Determine the [X, Y] coordinate at the center of the cell enclosing the given text.  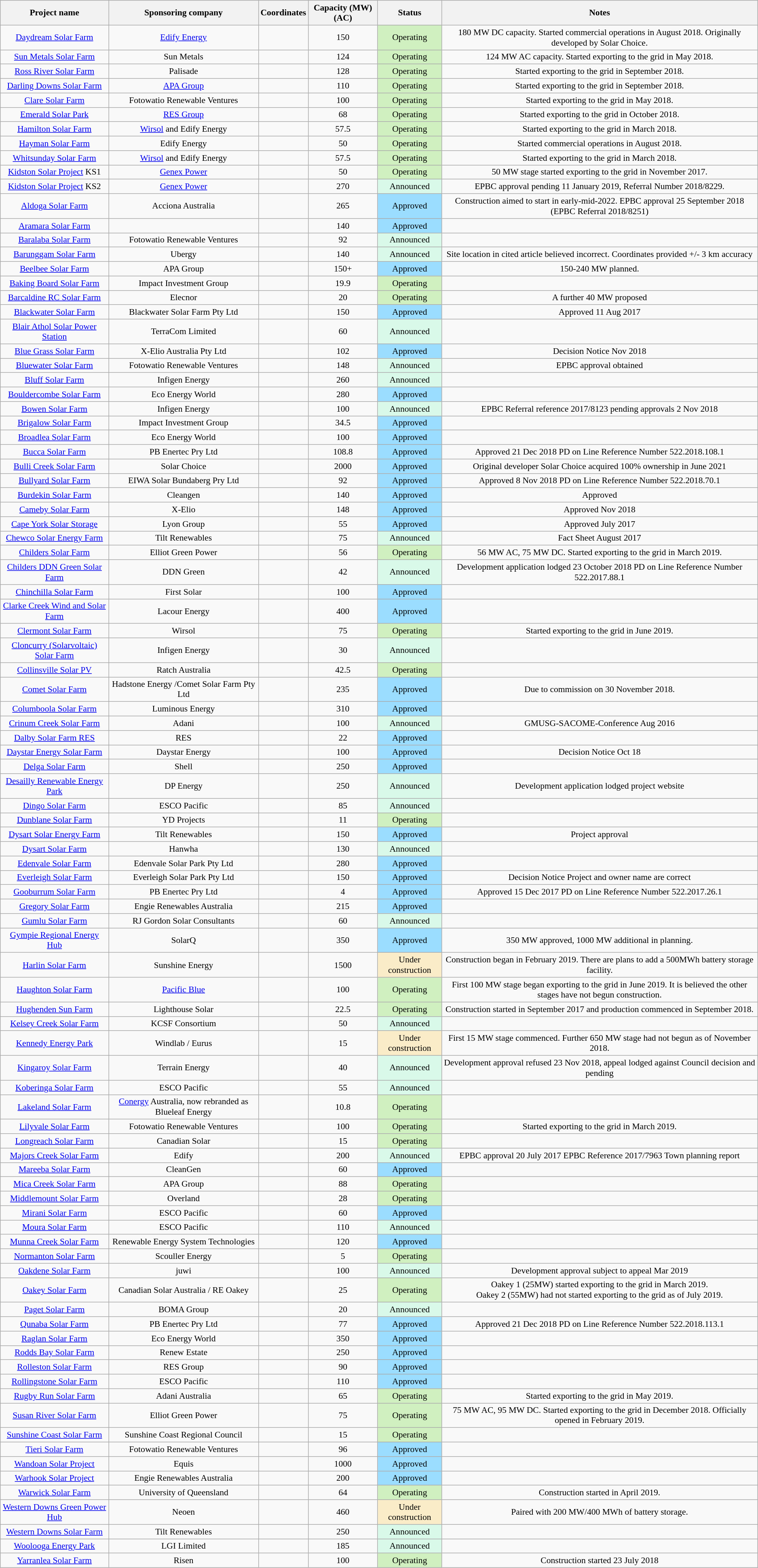
Gympie Regional Energy Hub [55, 941]
Conergy Australia, now rebranded as Blueleaf Energy [184, 1107]
University of Queensland [184, 1493]
Acciona Australia [184, 206]
Construction began in February 2019. There are plans to add a 500MWh battery storage facility. [599, 965]
Sunshine Coast Solar Farm [55, 1435]
2000 [343, 466]
RES [184, 738]
460 [343, 1512]
DDN Green [184, 572]
Koberinga Solar Farm [55, 1088]
1500 [343, 965]
30 [343, 650]
11 [343, 820]
Harlin Solar Farm [55, 965]
Darling Downs Solar Farm [55, 86]
Wirsol [184, 631]
DP Energy [184, 786]
Ratch Australia [184, 670]
Broadlea Solar Farm [55, 438]
EPBC approval obtained [599, 366]
Development application lodged project website [599, 786]
Lighthouse Solar [184, 1009]
5 [343, 1256]
150+ [343, 269]
19.9 [343, 283]
SolarQ [184, 941]
400 [343, 611]
120 [343, 1242]
Susan River Solar Farm [55, 1416]
Delga Solar Farm [55, 767]
Notes [599, 13]
Started exporting to the grid in May 2018. [599, 100]
Fact Sheet August 2017 [599, 538]
Beelbee Solar Farm [55, 269]
350 MW approved, 1000 MW additional in planning. [599, 941]
88 [343, 1184]
Desailly Renewable Energy Park [55, 786]
Normanton Solar Farm [55, 1256]
260 [343, 380]
Windlab / Eurus [184, 1043]
Gooburrum Solar Farm [55, 892]
Started commercial operations in August 2018. [599, 143]
Western Downs Green Power Hub [55, 1512]
Cleangen [184, 495]
Childers Solar Farm [55, 553]
KCSF Consortium [184, 1024]
Bulli Creek Solar Farm [55, 466]
108.8 [343, 452]
juwi [184, 1271]
64 [343, 1493]
Chewco Solar Energy Farm [55, 538]
Woolooga Energy Park [55, 1546]
Bullyard Solar Farm [55, 481]
Aramara Solar Farm [55, 226]
Yarranlea Solar Farm [55, 1561]
65 [343, 1396]
Collinsville Solar PV [55, 670]
50 MW stage started exporting to the grid in November 2017. [599, 172]
Baking Board Solar Farm [55, 283]
Dysart Solar Energy Farm [55, 835]
First 100 MW stage began exporting to the grid in June 2019. It is believed the other stages have not begun construction. [599, 990]
Hadstone Energy /Comet Solar Farm Pty Ltd [184, 689]
CleanGen [184, 1170]
Edenvale Solar Park Pty Ltd [184, 863]
Project approval [599, 835]
Approved July 2017 [599, 524]
Childers DDN Green Solar Farm [55, 572]
Oakey Solar Farm [55, 1290]
Canadian Solar [184, 1141]
Decision Notice Oct 18 [599, 752]
YD Projects [184, 820]
Adani [184, 724]
Development approval subject to appeal Mar 2019 [599, 1271]
Development approval refused 23 Nov 2018, appeal lodged against Council decision and pending [599, 1068]
Approved 8 Nov 2018 PD on Line Reference Number 522.2018.70.1 [599, 481]
Kelsey Creek Solar Farm [55, 1024]
85 [343, 806]
128 [343, 72]
GMUSG-SACOME-Conference Aug 2016 [599, 724]
Approved 15 Dec 2017 PD on Line Reference Number 522.2017.26.1 [599, 892]
Luminous Energy [184, 709]
Approved Nov 2018 [599, 509]
Approved 11 Aug 2017 [599, 312]
Clare Solar Farm [55, 100]
Mareeba Solar Farm [55, 1170]
Capacity (MW) (AC) [343, 13]
BOMA Group [184, 1310]
Status [410, 13]
Renewable Energy System Technologies [184, 1242]
RJ Gordon Solar Consultants [184, 921]
Rollingstone Solar Farm [55, 1382]
Terrain Energy [184, 1068]
Rodds Bay Solar Farm [55, 1353]
56 MW AC, 75 MW DC. Started exporting to the grid in March 2019. [599, 553]
EIWA Solar Bundaberg Pry Ltd [184, 481]
Columboola Solar Farm [55, 709]
Equis [184, 1464]
215 [343, 907]
LGI Limited [184, 1546]
Qunaba Solar Farm [55, 1324]
310 [343, 709]
Gregory Solar Farm [55, 907]
124 [343, 57]
Chinchilla Solar Farm [55, 592]
28 [343, 1199]
22 [343, 738]
Adani Australia [184, 1396]
Majors Creek Solar Farm [55, 1155]
Sun Metals [184, 57]
Gumlu Solar Farm [55, 921]
A further 40 MW proposed [599, 298]
Kennedy Energy Park [55, 1043]
Whitsunday Solar Farm [55, 158]
75 MW AC, 95 MW DC. Started exporting to the grid in December 2018. Officially opened in February 2019. [599, 1416]
Decision Notice Project and owner name are correct [599, 878]
56 [343, 553]
Everleigh Solar Park Pty Ltd [184, 878]
Daydream Solar Farm [55, 37]
Ross River Solar Farm [55, 72]
Tieri Solar Farm [55, 1450]
Cloncurry (Solarvoltaic) Solar Farm [55, 650]
Mirani Solar Farm [55, 1213]
Oakdene Solar Farm [55, 1271]
4 [343, 892]
1000 [343, 1464]
Warwick Solar Farm [55, 1493]
Original developer Solar Choice acquired 100% ownership in June 2021 [599, 466]
Started exporting to the grid in June 2019. [599, 631]
Raglan Solar Farm [55, 1339]
Scouller Energy [184, 1256]
Dunblane Solar Farm [55, 820]
Blair Athol Solar Power Station [55, 331]
40 [343, 1068]
Barcaldine RC Solar Farm [55, 298]
270 [343, 187]
X-Elio [184, 509]
102 [343, 351]
Daystar Energy [184, 752]
Bucca Solar Farm [55, 452]
Haughton Solar Farm [55, 990]
Bluewater Solar Farm [55, 366]
Moura Solar Farm [55, 1227]
Warhook Solar Project [55, 1478]
Sun Metals Solar Farm [55, 57]
Solar Choice [184, 466]
Bowen Solar Farm [55, 409]
Dingo Solar Farm [55, 806]
TerraCom Limited [184, 331]
42 [343, 572]
Crinum Creek Solar Farm [55, 724]
First 15 MW stage commenced. Further 650 MW stage had not begun as of November 2018. [599, 1043]
EPBC Referral reference 2017/8123 pending approvals 2 Nov 2018 [599, 409]
Hayman Solar Farm [55, 143]
Started exporting to the grid in March 2019. [599, 1127]
22.5 [343, 1009]
Ubergy [184, 255]
Brigalow Solar Farm [55, 423]
Cameby Solar Farm [55, 509]
96 [343, 1450]
68 [343, 115]
Mica Creek Solar Farm [55, 1184]
Paget Solar Farm [55, 1310]
Due to commission on 30 November 2018. [599, 689]
Kidston Solar Project KS2 [55, 187]
Elecnor [184, 298]
90 [343, 1367]
Edenvale Solar Farm [55, 863]
Shell [184, 767]
185 [343, 1546]
Pacific Blue [184, 990]
Everleigh Solar Farm [55, 878]
77 [343, 1324]
Started exporting to the grid in October 2018. [599, 115]
Approved 21 Dec 2018 PD on Line Reference Number 522.2018.108.1 [599, 452]
Construction started in April 2019. [599, 1493]
180 MW DC capacity. Started commercial operations in August 2018. Originally developed by Solar Choice. [599, 37]
Kidston Solar Project KS1 [55, 172]
Paired with 200 MW/400 MWh of battery storage. [599, 1512]
Baralaba Solar Farm [55, 240]
X-Elio Australia Pty Ltd [184, 351]
Bluff Solar Farm [55, 380]
Middlemount Solar Farm [55, 1199]
Coordinates [283, 13]
Construction started 23 July 2018 [599, 1561]
Longreach Solar Farm [55, 1141]
124 MW AC capacity. Started exporting to the grid in May 2018. [599, 57]
Project name [55, 13]
Construction aimed to start in early-mid-2022. EPBC approval 25 September 2018 (EPBC Referral 2018/8251) [599, 206]
42.5 [343, 670]
Sunshine Coast Regional Council [184, 1435]
25 [343, 1290]
Emerald Solar Park [55, 115]
Dalby Solar Farm RES [55, 738]
Clermont Solar Farm [55, 631]
Bouldercombe Solar Farm [55, 394]
Aldoga Solar Farm [55, 206]
Daystar Energy Solar Farm [55, 752]
10.8 [343, 1107]
EPBC approval 20 July 2017 EPBC Reference 2017/7963 Town planning report [599, 1155]
First Solar [184, 592]
Munna Creek Solar Farm [55, 1242]
Wandoan Solar Project [55, 1464]
Hamilton Solar Farm [55, 129]
Barunggam Solar Farm [55, 255]
Risen [184, 1561]
Approved 21 Dec 2018 PD on Line Reference Number 522.2018.113.1 [599, 1324]
150-240 MW planned. [599, 269]
Construction started in September 2017 and production commenced in September 2018. [599, 1009]
Edify [184, 1155]
Blackwater Solar Farm Pty Ltd [184, 312]
Lacour Energy [184, 611]
Overland [184, 1199]
Lakeland Solar Farm [55, 1107]
Comet Solar Farm [55, 689]
Decision Notice Nov 2018 [599, 351]
Hanwha [184, 849]
Sunshine Energy [184, 965]
34.5 [343, 423]
Rolleston Solar Farm [55, 1367]
Kingaroy Solar Farm [55, 1068]
265 [343, 206]
Rugby Run Solar Farm [55, 1396]
Lyon Group [184, 524]
Sponsoring company [184, 13]
235 [343, 689]
130 [343, 849]
Hughenden Sun Farm [55, 1009]
Lilyvale Solar Farm [55, 1127]
Burdekin Solar Farm [55, 495]
Started exporting to the grid in May 2019. [599, 1396]
EPBC approval pending 11 January 2019, Referral Number 2018/8229. [599, 187]
Oakey 1 (25MW) started exporting to the grid in March 2019.Oakey 2 (55MW) had not started exporting to the grid as of July 2019. [599, 1290]
Blackwater Solar Farm [55, 312]
Cape York Solar Storage [55, 524]
Palisade [184, 72]
Western Downs Solar Farm [55, 1532]
Canadian Solar Australia / RE Oakey [184, 1290]
Dysart Solar Farm [55, 849]
Clarke Creek Wind and Solar Farm [55, 611]
Neoen [184, 1512]
Renew Estate [184, 1353]
Development application lodged 23 October 2018 PD on Line Reference Number 522.2017.88.1 [599, 572]
Blue Grass Solar Farm [55, 351]
Site location in cited article believed incorrect. Coordinates provided +/- 3 km accuracy [599, 255]
